Capture the cell that displays the provided text and extract its [X, Y] central coordinate. 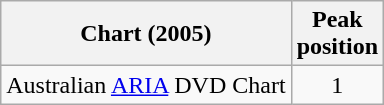
Chart (2005) [146, 34]
1 [337, 85]
Peakposition [337, 34]
Australian ARIA DVD Chart [146, 85]
